Output the (X, Y) coordinate of the center of the cell containing the given text.  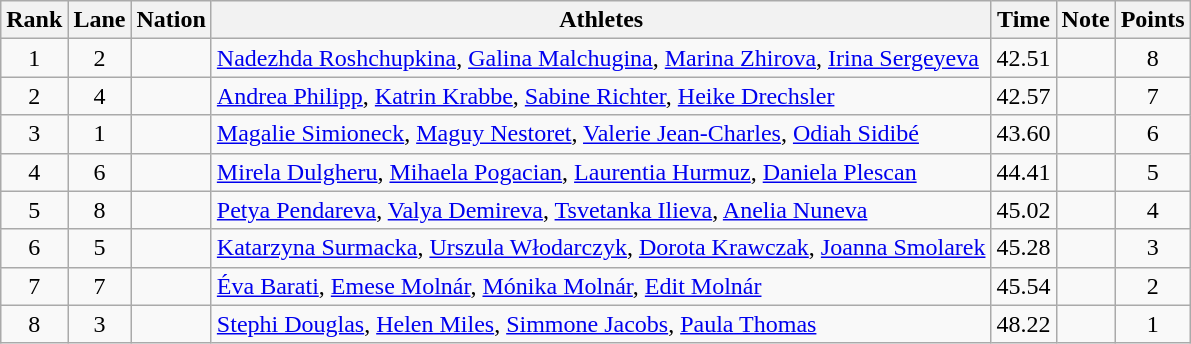
45.54 (1024, 286)
Nation (171, 20)
Andrea Philipp, Katrin Krabbe, Sabine Richter, Heike Drechsler (601, 96)
Mirela Dulgheru, Mihaela Pogacian, Laurentia Hurmuz, Daniela Plescan (601, 172)
Athletes (601, 20)
Rank (34, 20)
Nadezhda Roshchupkina, Galina Malchugina, Marina Zhirova, Irina Sergeyeva (601, 58)
42.57 (1024, 96)
48.22 (1024, 324)
45.02 (1024, 210)
Éva Barati, Emese Molnár, Mónika Molnár, Edit Molnár (601, 286)
Magalie Simioneck, Maguy Nestoret, Valerie Jean-Charles, Odiah Sidibé (601, 134)
Points (1152, 20)
Note (1086, 20)
42.51 (1024, 58)
Time (1024, 20)
45.28 (1024, 248)
Stephi Douglas, Helen Miles, Simmone Jacobs, Paula Thomas (601, 324)
43.60 (1024, 134)
44.41 (1024, 172)
Petya Pendareva, Valya Demireva, Tsvetanka Ilieva, Anelia Nuneva (601, 210)
Katarzyna Surmacka, Urszula Włodarczyk, Dorota Krawczak, Joanna Smolarek (601, 248)
Lane (100, 20)
